Return (x, y) of the center of cell containing provided text 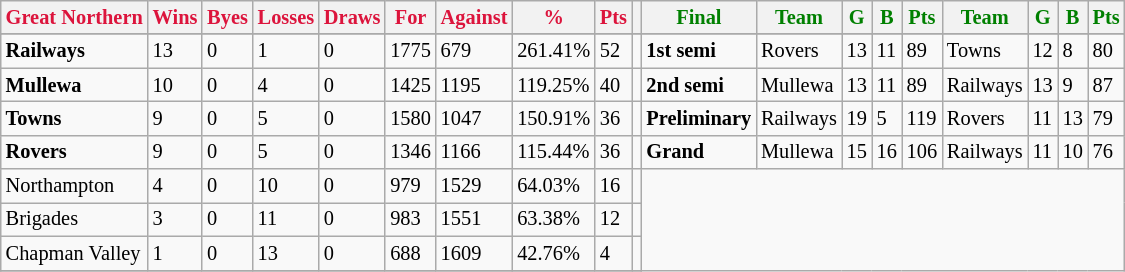
1166 (474, 152)
115.44% (554, 152)
Losses (286, 17)
150.91% (554, 118)
19 (857, 118)
40 (614, 85)
Against (474, 17)
64.03% (554, 186)
1551 (474, 219)
Chapman Valley (74, 253)
1346 (410, 152)
1425 (410, 85)
79 (1106, 118)
For (410, 17)
979 (410, 186)
1047 (474, 118)
261.41% (554, 51)
106 (922, 152)
1580 (410, 118)
Brigades (74, 219)
Draws (352, 17)
119 (922, 118)
Great Northern (74, 17)
1775 (410, 51)
1195 (474, 85)
1st semi (700, 51)
% (554, 17)
15 (857, 152)
52 (614, 51)
8 (1073, 51)
1609 (474, 253)
Final (700, 17)
Grand (700, 152)
679 (474, 51)
42.76% (554, 253)
1529 (474, 186)
76 (1106, 152)
80 (1106, 51)
87 (1106, 85)
Preliminary (700, 118)
983 (410, 219)
Northampton (74, 186)
Byes (227, 17)
Wins (176, 17)
688 (410, 253)
3 (176, 219)
119.25% (554, 85)
63.38% (554, 219)
2nd semi (700, 85)
